Find where the given text appears and provide that cell's center as [x, y] coordinate. 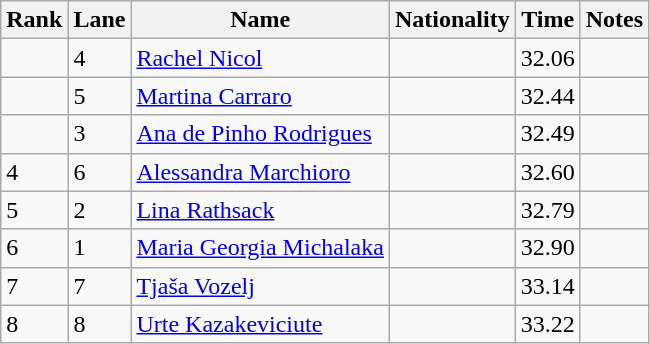
Alessandra Marchioro [260, 172]
Lane [100, 20]
Rank [34, 20]
3 [100, 134]
Tjaša Vozelj [260, 286]
Name [260, 20]
Time [548, 20]
32.06 [548, 58]
32.79 [548, 210]
Notes [614, 20]
32.44 [548, 96]
33.14 [548, 286]
33.22 [548, 324]
Rachel Nicol [260, 58]
Urte Kazakeviciute [260, 324]
1 [100, 248]
32.60 [548, 172]
32.49 [548, 134]
Maria Georgia Michalaka [260, 248]
Martina Carraro [260, 96]
Lina Rathsack [260, 210]
Ana de Pinho Rodrigues [260, 134]
32.90 [548, 248]
2 [100, 210]
Nationality [452, 20]
